Output the [x, y] coordinate of the center of the cell containing the given text.  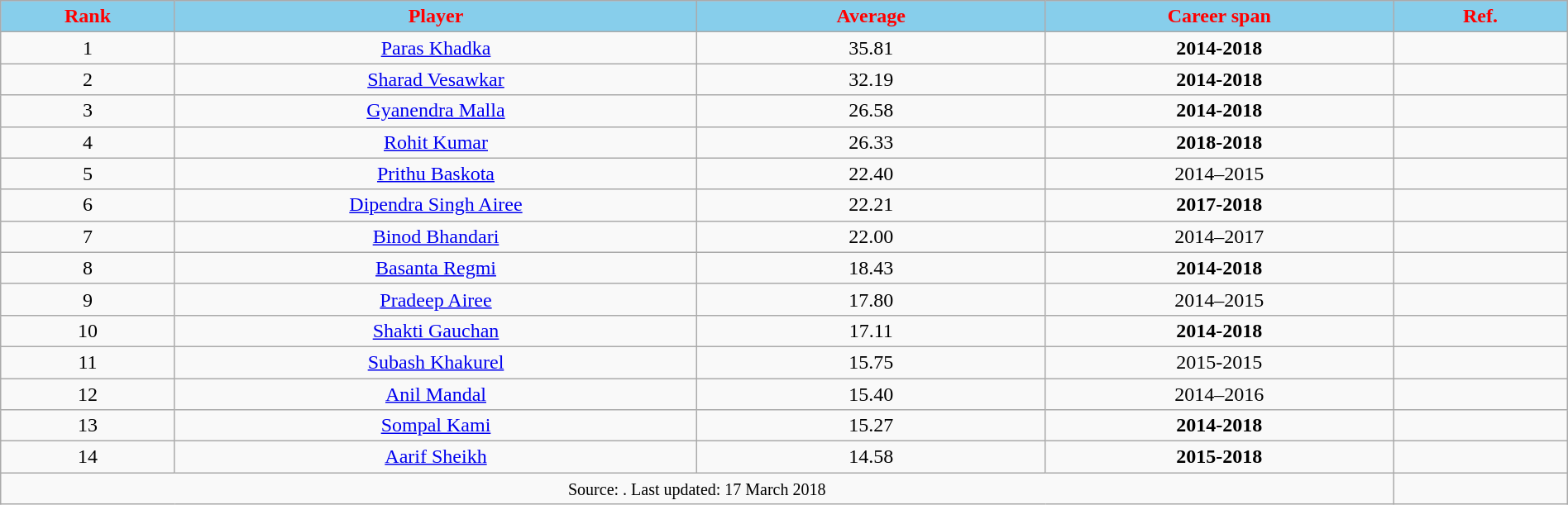
3 [88, 111]
26.33 [872, 142]
14.58 [872, 457]
22.00 [872, 236]
Basanta Regmi [436, 268]
Source: . Last updated: 17 March 2018 [697, 488]
2014–2016 [1219, 394]
Average [872, 17]
15.75 [872, 362]
7 [88, 236]
17.11 [872, 331]
Shakti Gauchan [436, 331]
22.21 [872, 205]
Rohit Kumar [436, 142]
9 [88, 299]
Career span [1219, 17]
18.43 [872, 268]
Paras Khadka [436, 48]
Sompal Kami [436, 426]
Ref. [1480, 17]
15.40 [872, 394]
Aarif Sheikh [436, 457]
Prithu Baskota [436, 174]
15.27 [872, 426]
5 [88, 174]
2017-2018 [1219, 205]
1 [88, 48]
26.58 [872, 111]
6 [88, 205]
11 [88, 362]
Gyanendra Malla [436, 111]
17.80 [872, 299]
2018-2018 [1219, 142]
2014–2017 [1219, 236]
13 [88, 426]
Pradeep Airee [436, 299]
Rank [88, 17]
22.40 [872, 174]
12 [88, 394]
32.19 [872, 79]
35.81 [872, 48]
2015-2018 [1219, 457]
8 [88, 268]
Player [436, 17]
4 [88, 142]
2015-2015 [1219, 362]
Subash Khakurel [436, 362]
Dipendra Singh Airee [436, 205]
10 [88, 331]
Sharad Vesawkar [436, 79]
2 [88, 79]
14 [88, 457]
Anil Mandal [436, 394]
Binod Bhandari [436, 236]
